For the text-containing cell, return its midpoint in (X, Y) coordinate format. 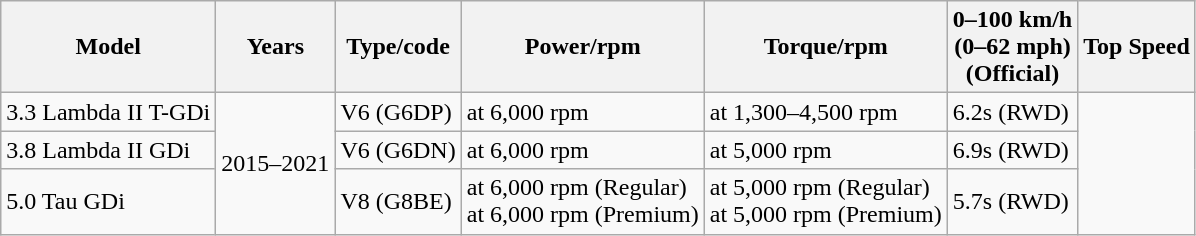
V8 (G8BE) (398, 202)
Years (276, 47)
5.7s (RWD) (1012, 202)
6.2s (RWD) (1012, 112)
V6 (G6DP) (398, 112)
at 5,000 rpm (826, 150)
at 5,000 rpm (Regular) at 5,000 rpm (Premium) (826, 202)
Power/rpm (582, 47)
Type/code (398, 47)
6.9s (RWD) (1012, 150)
0–100 km/h(0–62 mph)(Official) (1012, 47)
3.3 Lambda II T-GDi (108, 112)
Torque/rpm (826, 47)
5.0 Tau GDi (108, 202)
Model (108, 47)
V6 (G6DN) (398, 150)
Top Speed (1137, 47)
2015–2021 (276, 164)
at 1,300–4,500 rpm (826, 112)
at 6,000 rpm (Regular) at 6,000 rpm (Premium) (582, 202)
3.8 Lambda II GDi (108, 150)
